Locate the cell with the specified text and output its [X, Y] center coordinate. 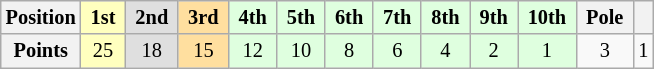
12 [253, 51]
6th [349, 17]
2 [494, 51]
8 [349, 51]
2nd [152, 17]
Position [41, 17]
3rd [203, 17]
7th [397, 17]
10th [547, 17]
18 [152, 51]
4 [445, 51]
10 [301, 51]
Pole [604, 17]
8th [445, 17]
5th [301, 17]
15 [203, 51]
Points [41, 51]
25 [104, 51]
1st [104, 17]
3 [604, 51]
9th [494, 17]
6 [397, 51]
4th [253, 17]
